Pinpoint the cell where the given text exists, returning its (X, Y) midpoint coordinate. 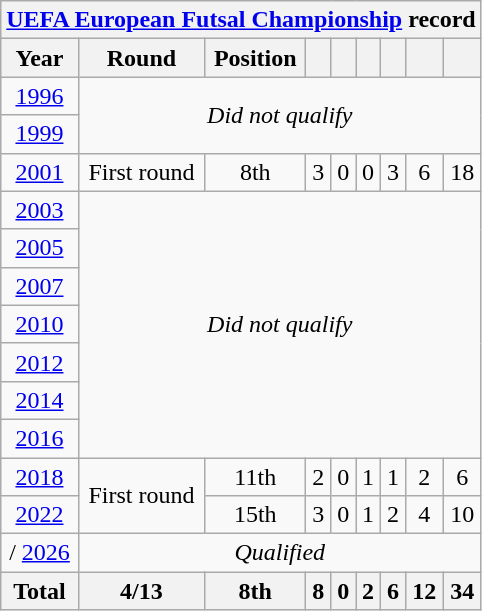
1996 (40, 96)
4 (424, 515)
10 (462, 515)
Qualified (280, 553)
2018 (40, 477)
/ 2026 (40, 553)
8 (318, 591)
18 (462, 172)
34 (462, 591)
2014 (40, 400)
2007 (40, 286)
2001 (40, 172)
4/13 (141, 591)
UEFA European Futsal Championship record (241, 20)
2016 (40, 438)
11th (256, 477)
2005 (40, 248)
Year (40, 58)
2012 (40, 362)
15th (256, 515)
2003 (40, 210)
Total (40, 591)
Round (141, 58)
2022 (40, 515)
12 (424, 591)
2010 (40, 324)
Position (256, 58)
1999 (40, 134)
